Pinpoint the cell where the given text exists, returning its (X, Y) midpoint coordinate. 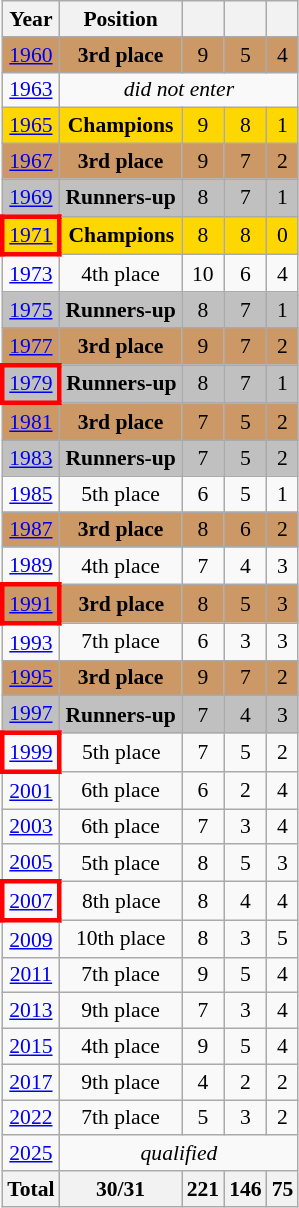
2003 (30, 827)
2017 (30, 1082)
1993 (30, 642)
Year (30, 19)
221 (204, 1189)
8th place (121, 902)
1999 (30, 752)
Total (30, 1189)
1963 (30, 90)
1985 (30, 494)
1981 (30, 422)
30/31 (121, 1189)
did not enter (180, 90)
1967 (30, 162)
10th place (121, 938)
1979 (30, 384)
2025 (30, 1154)
1971 (30, 236)
1960 (30, 55)
2005 (30, 864)
1983 (30, 459)
75 (283, 1189)
2015 (30, 1047)
1973 (30, 274)
1965 (30, 126)
2022 (30, 1118)
0 (283, 236)
1977 (30, 346)
146 (246, 1189)
1975 (30, 310)
2013 (30, 1011)
1997 (30, 714)
qualified (180, 1154)
1987 (30, 530)
1969 (30, 198)
1995 (30, 678)
10 (204, 274)
2007 (30, 902)
2011 (30, 975)
Position (121, 19)
1989 (30, 566)
2001 (30, 790)
2009 (30, 938)
1991 (30, 604)
